Search for the cell housing the specified text and yield its (x, y) center coordinate. 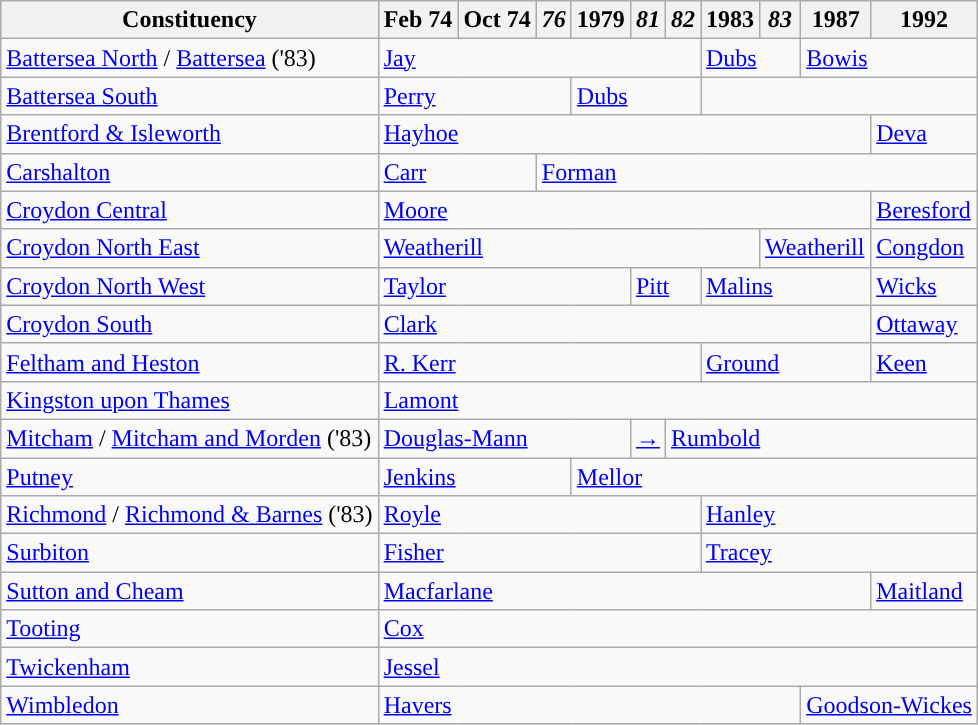
Ground (785, 362)
Moore (624, 210)
Carshalton (190, 172)
Battersea North / Battersea ('83) (190, 58)
Tooting (190, 629)
Mitcham / Mitcham and Morden ('83) (190, 438)
1987 (836, 20)
Tracey (838, 553)
Feltham and Heston (190, 362)
1992 (924, 20)
Maitland (924, 591)
Wimbledon (190, 705)
Bowis (890, 58)
Clark (624, 324)
Hayhoe (624, 134)
76 (554, 20)
Constituency (190, 20)
Croydon North West (190, 286)
Forman (756, 172)
Cox (678, 629)
Brentford & Isleworth (190, 134)
Jay (539, 58)
Fisher (539, 553)
82 (682, 20)
Feb 74 (418, 20)
Lamont (678, 400)
Wicks (924, 286)
Douglas-Mann (504, 438)
Taylor (504, 286)
Deva (924, 134)
Twickenham (190, 667)
Sutton and Cheam (190, 591)
Croydon South (190, 324)
Battersea South (190, 96)
Jenkins (474, 477)
Croydon North East (190, 248)
Kingston upon Thames (190, 400)
Mellor (774, 477)
Jessel (678, 667)
Perry (474, 96)
81 (648, 20)
Havers (590, 705)
1979 (600, 20)
Malins (785, 286)
Rumbold (821, 438)
Beresford (924, 210)
Croydon Central (190, 210)
Keen (924, 362)
83 (780, 20)
Royle (539, 515)
Carr (457, 172)
R. Kerr (539, 362)
Congdon (924, 248)
Richmond / Richmond & Barnes ('83) (190, 515)
Hanley (838, 515)
Macfarlane (624, 591)
1983 (730, 20)
Goodson-Wickes (890, 705)
Putney (190, 477)
Ottaway (924, 324)
Pitt (665, 286)
Surbiton (190, 553)
Oct 74 (497, 20)
→ (648, 438)
